Extract the (x, y) coordinate from the center of the cell holding the provided text.  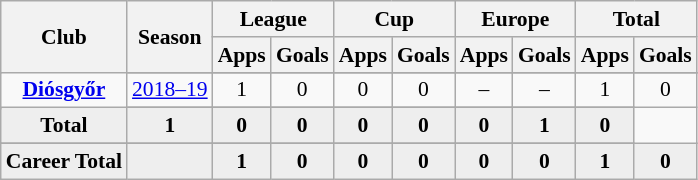
League (274, 19)
Club (64, 36)
2018–19 (170, 90)
Career Total (64, 162)
Cup (394, 19)
Season (170, 36)
Europe (516, 19)
Diósgyőr (64, 90)
